Provide the (X, Y) coordinate of the cell's center where the given text is located.  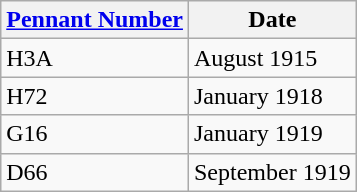
G16 (95, 134)
D66 (95, 172)
Date (272, 20)
August 1915 (272, 58)
January 1918 (272, 96)
Pennant Number (95, 20)
January 1919 (272, 134)
H3A (95, 58)
September 1919 (272, 172)
H72 (95, 96)
